Determine the [x, y] coordinate at the center of the cell enclosing the given text.  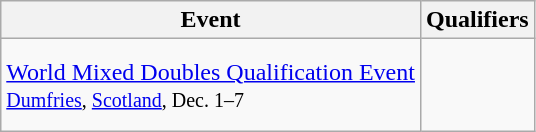
Event [211, 20]
World Mixed Doubles Qualification Event Dumfries, Scotland, Dec. 1–7 [211, 85]
Qualifiers [477, 20]
